Detect which cell encompasses the target text, then output its (x, y) center coordinate. 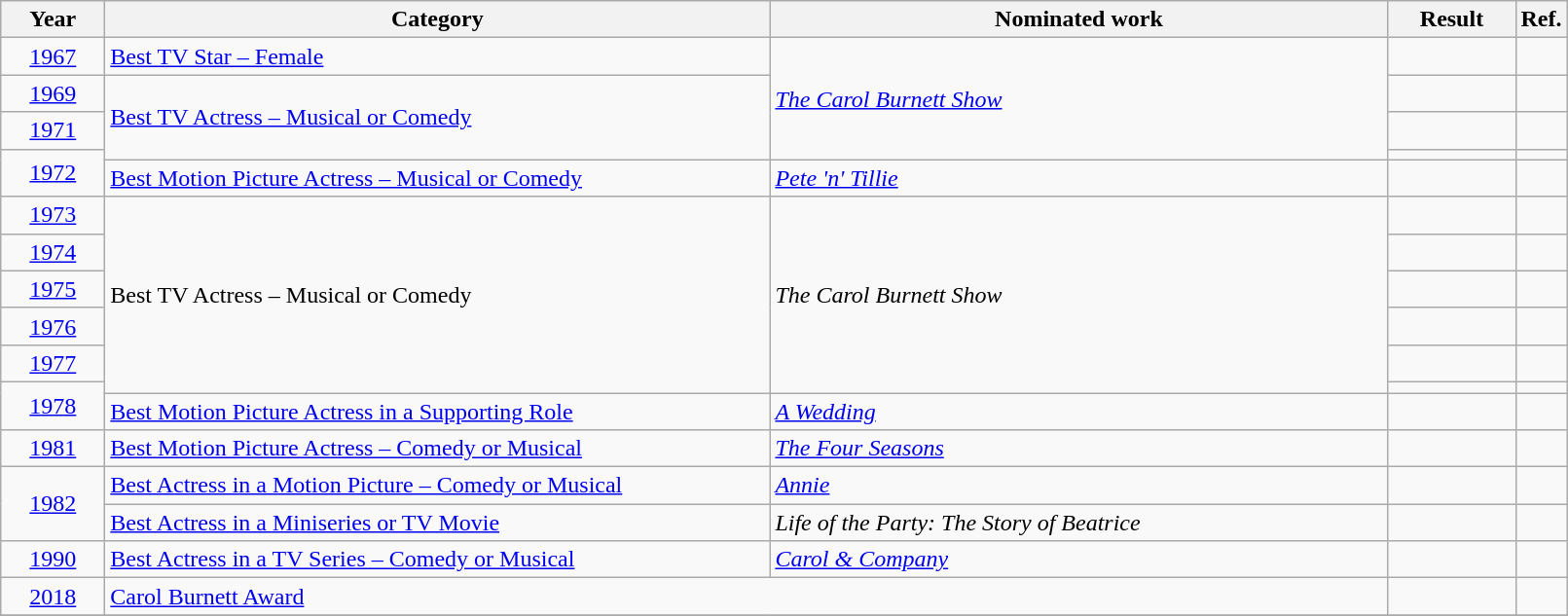
1969 (53, 93)
Year (53, 19)
Category (438, 19)
Ref. (1542, 19)
1973 (53, 215)
Result (1452, 19)
1971 (53, 130)
Life of the Party: The Story of Beatrice (1078, 523)
Carol Burnett Award (747, 597)
1990 (53, 560)
1978 (53, 405)
Best Motion Picture Actress in a Supporting Role (438, 412)
Annie (1078, 486)
Best TV Star – Female (438, 56)
Best Motion Picture Actress – Musical or Comedy (438, 178)
1975 (53, 289)
Pete 'n' Tillie (1078, 178)
Best Motion Picture Actress – Comedy or Musical (438, 449)
Best Actress in a Miniseries or TV Movie (438, 523)
Carol & Company (1078, 560)
1976 (53, 326)
Nominated work (1078, 19)
1974 (53, 252)
Best Actress in a TV Series – Comedy or Musical (438, 560)
A Wedding (1078, 412)
2018 (53, 597)
1981 (53, 449)
1967 (53, 56)
Best Actress in a Motion Picture – Comedy or Musical (438, 486)
1982 (53, 504)
The Four Seasons (1078, 449)
1977 (53, 363)
1972 (53, 173)
